Return the (x, y) coordinate for the center point of the cell that contains the specified text.  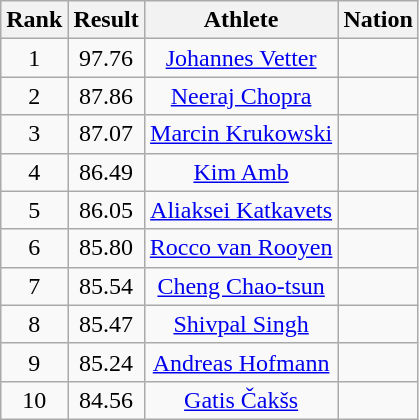
Andreas Hofmann (241, 362)
Gatis Čakšs (241, 400)
9 (34, 362)
Result (106, 20)
5 (34, 210)
84.56 (106, 400)
Kim Amb (241, 172)
Neeraj Chopra (241, 96)
Johannes Vetter (241, 58)
Athlete (241, 20)
Marcin Krukowski (241, 134)
87.07 (106, 134)
7 (34, 286)
85.54 (106, 286)
Shivpal Singh (241, 324)
Cheng Chao-tsun (241, 286)
Nation (378, 20)
2 (34, 96)
87.86 (106, 96)
8 (34, 324)
97.76 (106, 58)
85.80 (106, 248)
1 (34, 58)
Aliaksei Katkavets (241, 210)
Rank (34, 20)
3 (34, 134)
86.05 (106, 210)
4 (34, 172)
86.49 (106, 172)
6 (34, 248)
85.24 (106, 362)
Rocco van Rooyen (241, 248)
10 (34, 400)
85.47 (106, 324)
